Output the [x, y] coordinate of the center of the cell containing the given text.  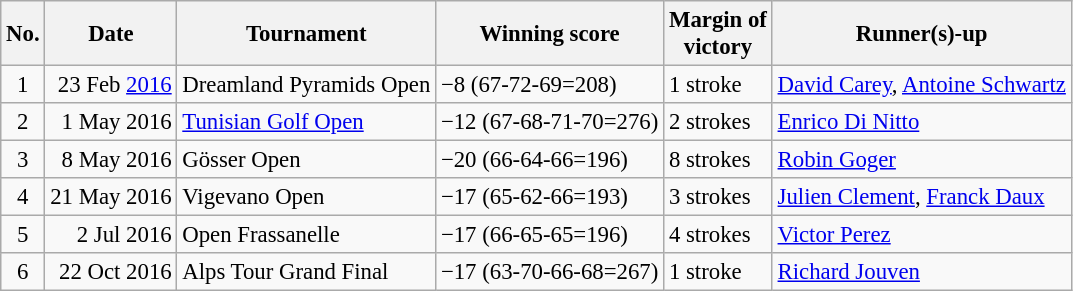
−20 (66-64-66=196) [550, 160]
Winning score [550, 34]
21 May 2016 [111, 197]
Tunisian Golf Open [306, 122]
Julien Clement, Franck Daux [922, 197]
3 [23, 160]
−12 (67-68-71-70=276) [550, 122]
Open Frassanelle [306, 235]
1 [23, 85]
Dreamland Pyramids Open [306, 85]
3 strokes [718, 197]
Gösser Open [306, 160]
8 May 2016 [111, 160]
4 [23, 197]
Robin Goger [922, 160]
Vigevano Open [306, 197]
2 [23, 122]
8 strokes [718, 160]
1 May 2016 [111, 122]
−17 (65-62-66=193) [550, 197]
Victor Perez [922, 235]
No. [23, 34]
−17 (66-65-65=196) [550, 235]
Runner(s)-up [922, 34]
2 strokes [718, 122]
Margin ofvictory [718, 34]
Tournament [306, 34]
David Carey, Antoine Schwartz [922, 85]
−8 (67-72-69=208) [550, 85]
Enrico Di Nitto [922, 122]
Date [111, 34]
5 [23, 235]
23 Feb 2016 [111, 85]
4 strokes [718, 235]
2 Jul 2016 [111, 235]
1 stroke [718, 85]
